Extract the [x, y] coordinate from the center of the cell holding the provided text.  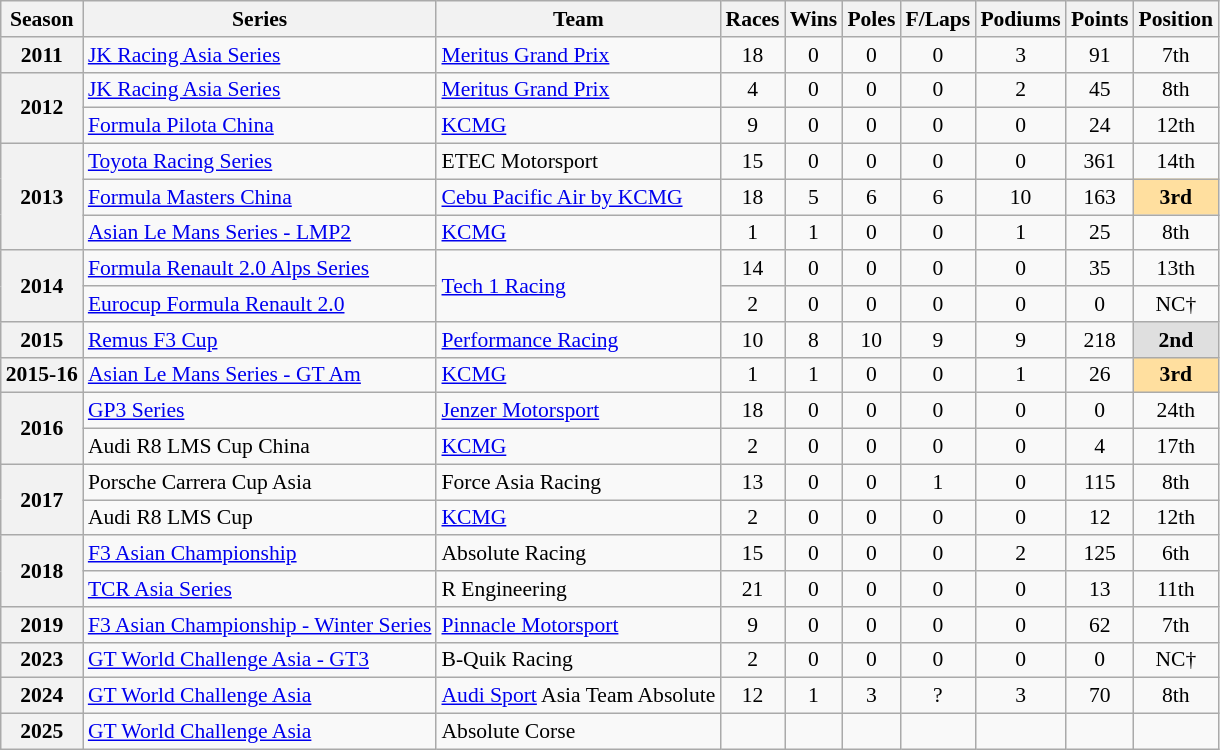
? [938, 696]
2025 [42, 732]
Season [42, 19]
218 [1100, 340]
35 [1100, 269]
2014 [42, 286]
Formula Pilota China [260, 126]
Pinnacle Motorsport [578, 625]
Team [578, 19]
Asian Le Mans Series - LMP2 [260, 233]
62 [1100, 625]
Points [1100, 19]
Formula Masters China [260, 197]
Porsche Carrera Cup Asia [260, 482]
26 [1100, 375]
5 [814, 197]
GT World Challenge Asia - GT3 [260, 660]
Asian Le Mans Series - GT Am [260, 375]
Audi R8 LMS Cup [260, 518]
163 [1100, 197]
2018 [42, 572]
Absolute Corse [578, 732]
2016 [42, 428]
8 [814, 340]
6th [1176, 554]
70 [1100, 696]
ETEC Motorsport [578, 162]
GP3 Series [260, 411]
14 [753, 269]
F3 Asian Championship [260, 554]
125 [1100, 554]
Races [753, 19]
Force Asia Racing [578, 482]
2nd [1176, 340]
Poles [871, 19]
2023 [42, 660]
2024 [42, 696]
Position [1176, 19]
2012 [42, 108]
13th [1176, 269]
2013 [42, 198]
45 [1100, 90]
2015-16 [42, 375]
2019 [42, 625]
Absolute Racing [578, 554]
24th [1176, 411]
21 [753, 589]
TCR Asia Series [260, 589]
2011 [42, 55]
11th [1176, 589]
361 [1100, 162]
115 [1100, 482]
F/Laps [938, 19]
24 [1100, 126]
Eurocup Formula Renault 2.0 [260, 304]
2015 [42, 340]
Audi R8 LMS Cup China [260, 447]
Wins [814, 19]
F3 Asian Championship - Winter Series [260, 625]
Toyota Racing Series [260, 162]
Jenzer Motorsport [578, 411]
91 [1100, 55]
Cebu Pacific Air by KCMG [578, 197]
Series [260, 19]
Remus F3 Cup [260, 340]
Formula Renault 2.0 Alps Series [260, 269]
14th [1176, 162]
Tech 1 Racing [578, 286]
17th [1176, 447]
Podiums [1020, 19]
Audi Sport Asia Team Absolute [578, 696]
Performance Racing [578, 340]
2017 [42, 500]
25 [1100, 233]
B-Quik Racing [578, 660]
R Engineering [578, 589]
